Extract the [X, Y] coordinate from the center of the cell holding the provided text.  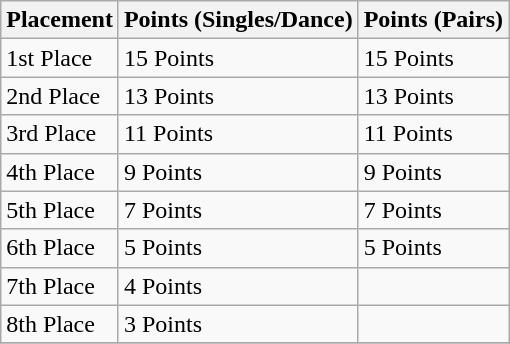
2nd Place [60, 96]
1st Place [60, 58]
4th Place [60, 172]
Placement [60, 20]
7th Place [60, 286]
6th Place [60, 248]
5th Place [60, 210]
3 Points [238, 324]
Points (Singles/Dance) [238, 20]
3rd Place [60, 134]
8th Place [60, 324]
Points (Pairs) [433, 20]
4 Points [238, 286]
